Search for the cell housing the specified text and yield its [X, Y] center coordinate. 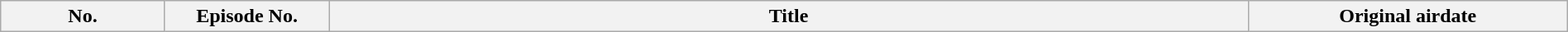
No. [83, 16]
Episode No. [246, 16]
Title [789, 16]
Original airdate [1408, 16]
